Search for the cell housing the specified text and yield its (x, y) center coordinate. 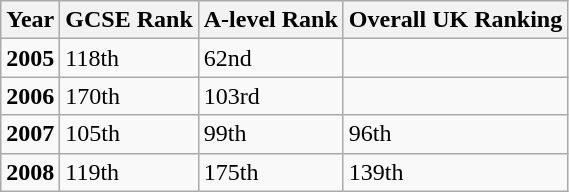
103rd (270, 96)
175th (270, 172)
105th (129, 134)
170th (129, 96)
96th (455, 134)
2007 (30, 134)
GCSE Rank (129, 20)
Year (30, 20)
Overall UK Ranking (455, 20)
2005 (30, 58)
2006 (30, 96)
62nd (270, 58)
139th (455, 172)
119th (129, 172)
A-level Rank (270, 20)
2008 (30, 172)
118th (129, 58)
99th (270, 134)
